Determine the (x, y) coordinate at the center of the cell enclosing the given text.  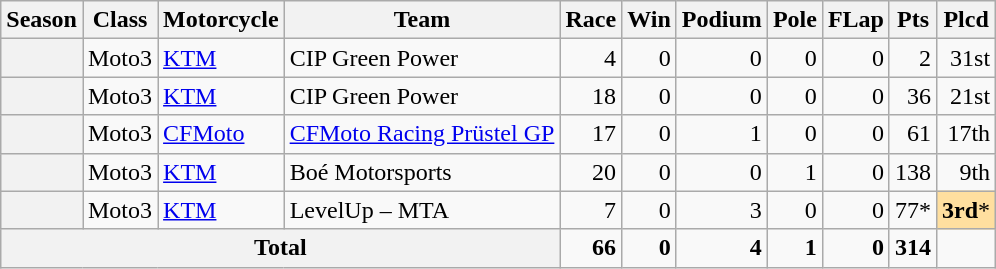
17 (591, 134)
3rd* (966, 210)
61 (912, 134)
Pts (912, 20)
LevelUp – MTA (422, 210)
18 (591, 96)
77* (912, 210)
66 (591, 248)
7 (591, 210)
Race (591, 20)
Win (650, 20)
314 (912, 248)
17th (966, 134)
2 (912, 58)
Plcd (966, 20)
138 (912, 172)
Total (280, 248)
FLap (856, 20)
3 (722, 210)
9th (966, 172)
31st (966, 58)
CFMoto Racing Prüstel GP (422, 134)
Motorcycle (222, 20)
CFMoto (222, 134)
Team (422, 20)
Season (42, 20)
20 (591, 172)
Pole (794, 20)
Class (120, 20)
Podium (722, 20)
21st (966, 96)
Boé Motorsports (422, 172)
36 (912, 96)
